From the cell containing the given text, extract its center point as [x, y] coordinate. 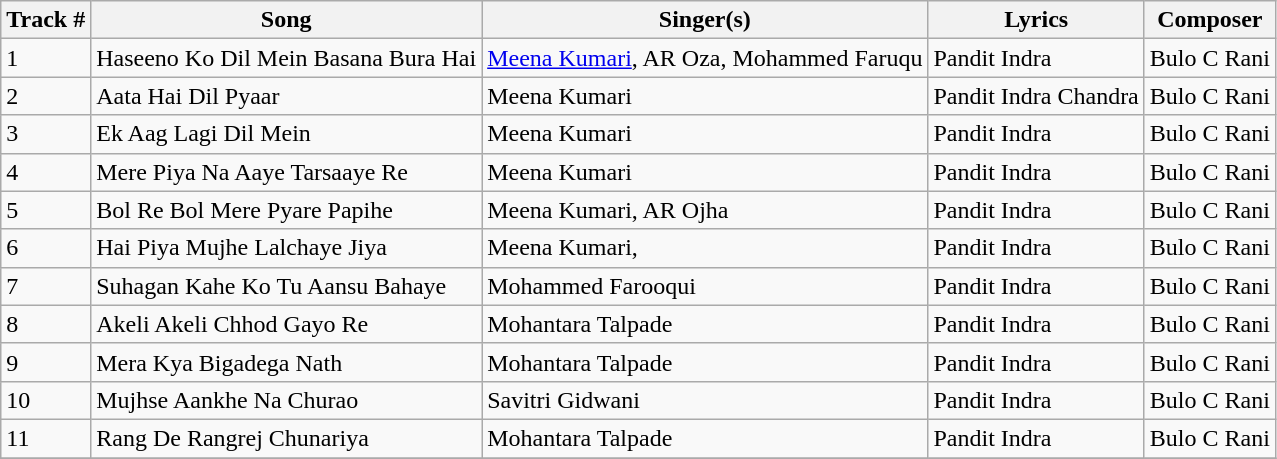
Meena Kumari, AR Oza, Mohammed Faruqu [705, 58]
Pandit Indra Chandra [1036, 96]
7 [46, 286]
Hai Piya Mujhe Lalchaye Jiya [286, 248]
Meena Kumari, AR Ojha [705, 210]
Lyrics [1036, 20]
3 [46, 134]
Meena Kumari, [705, 248]
Singer(s) [705, 20]
Track # [46, 20]
8 [46, 324]
1 [46, 58]
Savitri Gidwani [705, 400]
10 [46, 400]
Rang De Rangrej Chunariya [286, 438]
Mera Kya Bigadega Nath [286, 362]
2 [46, 96]
Mere Piya Na Aaye Tarsaaye Re [286, 172]
Ek Aag Lagi Dil Mein [286, 134]
Akeli Akeli Chhod Gayo Re [286, 324]
Song [286, 20]
Bol Re Bol Mere Pyare Papihe [286, 210]
5 [46, 210]
Haseeno Ko Dil Mein Basana Bura Hai [286, 58]
Composer [1210, 20]
9 [46, 362]
Suhagan Kahe Ko Tu Aansu Bahaye [286, 286]
Aata Hai Dil Pyaar [286, 96]
Mohammed Farooqui [705, 286]
4 [46, 172]
Mujhse Aankhe Na Churao [286, 400]
11 [46, 438]
6 [46, 248]
